Determine the (x, y) coordinate at the center of the cell enclosing the given text.  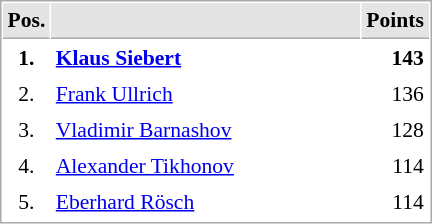
4. (26, 165)
3. (26, 129)
Vladimir Barnashov (206, 129)
Points (396, 21)
143 (396, 57)
Klaus Siebert (206, 57)
128 (396, 129)
Alexander Tikhonov (206, 165)
Eberhard Rösch (206, 201)
5. (26, 201)
1. (26, 57)
136 (396, 93)
2. (26, 93)
Pos. (26, 21)
Frank Ullrich (206, 93)
